Provide the (x, y) coordinate of the cell's center where the given text is located.  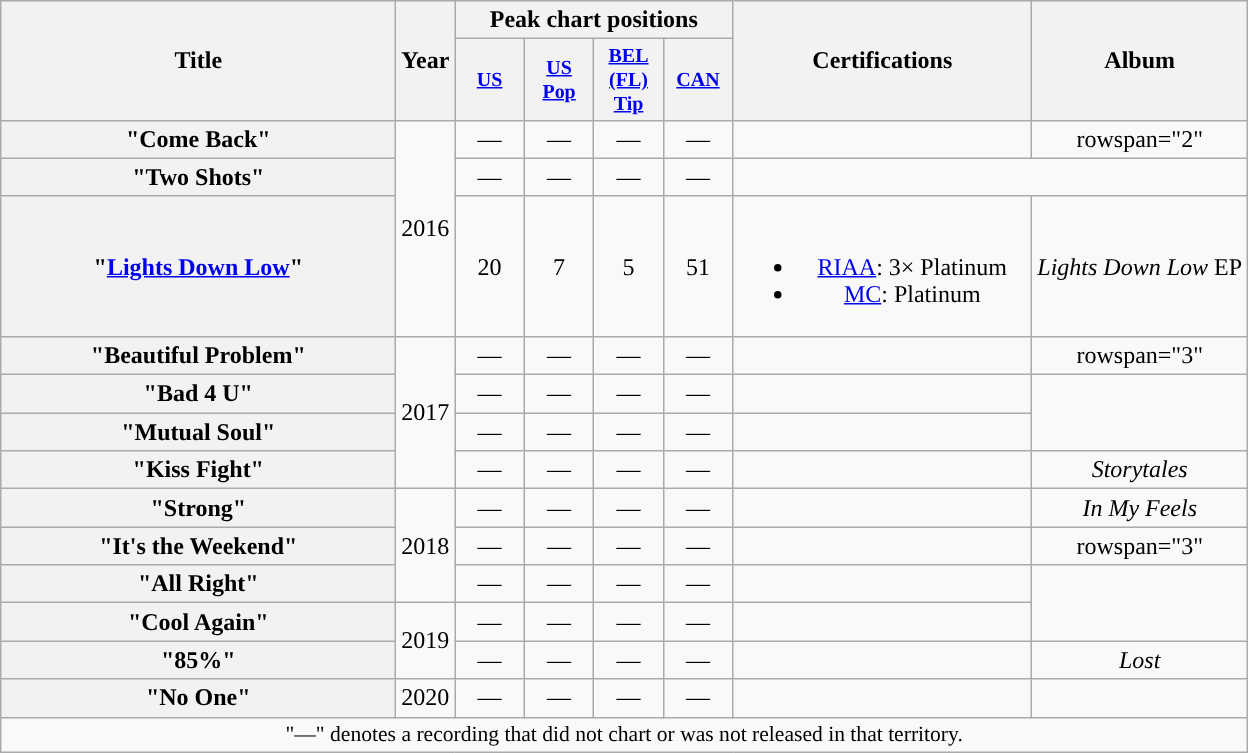
7 (558, 266)
2018 (426, 546)
Lost (1140, 660)
CAN (698, 80)
Certifications (882, 61)
"Beautiful Problem" (198, 355)
RIAA: 3× PlatinumMC: Platinum (882, 266)
51 (698, 266)
2019 (426, 641)
Lights Down Low EP (1140, 266)
rowspan="2" (1140, 139)
Year (426, 61)
"Lights Down Low" (198, 266)
"Strong" (198, 508)
"Come Back" (198, 139)
20 (490, 266)
"It's the Weekend" (198, 546)
"Bad 4 U" (198, 394)
2020 (426, 698)
2017 (426, 412)
US (490, 80)
Storytales (1140, 470)
2016 (426, 228)
"85%" (198, 660)
"Mutual Soul" (198, 432)
"—" denotes a recording that did not chart or was not released in that territory. (624, 735)
5 (628, 266)
"Cool Again" (198, 622)
Album (1140, 61)
Peak chart positions (594, 20)
"Two Shots" (198, 177)
USPop (558, 80)
"Kiss Fight" (198, 470)
In My Feels (1140, 508)
"All Right" (198, 584)
BEL(FL)Tip (628, 80)
"No One" (198, 698)
Title (198, 61)
